Locate the cell with the specified text and output its [x, y] center coordinate. 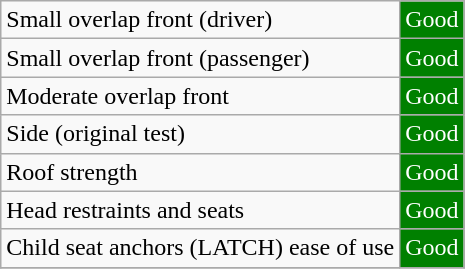
Head restraints and seats [200, 210]
Small overlap front (driver) [200, 20]
Side (original test) [200, 134]
Moderate overlap front [200, 96]
Child seat anchors (LATCH) ease of use [200, 248]
Small overlap front (passenger) [200, 58]
Roof strength [200, 172]
